Return (X, Y) of the center of cell containing provided text 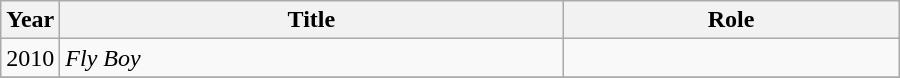
2010 (30, 58)
Fly Boy (312, 58)
Role (731, 20)
Title (312, 20)
Year (30, 20)
